From the cell containing the given text, extract its center point as [X, Y] coordinate. 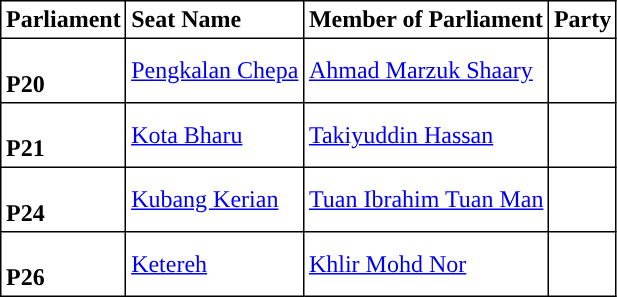
Khlir Mohd Nor [426, 264]
Kota Bharu [215, 135]
P24 [64, 199]
Ketereh [215, 264]
Tuan Ibrahim Tuan Man [426, 199]
P26 [64, 264]
P20 [64, 70]
Pengkalan Chepa [215, 70]
Parliament [64, 20]
Seat Name [215, 20]
Takiyuddin Hassan [426, 135]
Ahmad Marzuk Shaary [426, 70]
Kubang Kerian [215, 199]
Party [583, 20]
Member of Parliament [426, 20]
P21 [64, 135]
